Pinpoint the cell where the given text exists, returning its [x, y] midpoint coordinate. 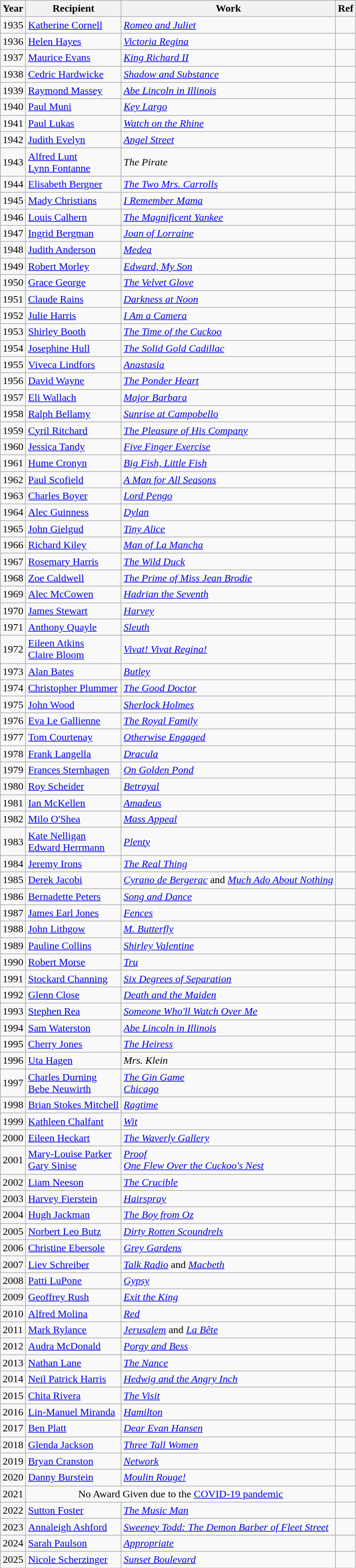
1985 [13, 880]
Robert Morse [74, 962]
Judith Anderson [74, 250]
Charles DurningBebe Neuwirth [74, 1083]
Sam Waterston [74, 1028]
Sutton Foster [74, 1510]
1971 [13, 627]
Fences [229, 913]
Romeo and Juliet [229, 25]
Mary-Louise ParkerGary Sinise [74, 1160]
Richard Kiley [74, 545]
Glenn Close [74, 995]
Ingrid Bergman [74, 234]
1980 [13, 787]
On Golden Pond [229, 770]
1960 [13, 447]
Christine Ebersole [74, 1248]
1994 [13, 1028]
Raymond Massey [74, 91]
Darkness at Noon [229, 299]
Sherlock Holmes [229, 704]
2003 [13, 1199]
2022 [13, 1510]
Harvey Fierstein [74, 1199]
Hedwig and the Angry Inch [229, 1379]
I Am a Camera [229, 315]
1981 [13, 803]
Lin-Manuel Miranda [74, 1412]
Bernadette Peters [74, 896]
2012 [13, 1346]
Anthony Quayle [74, 627]
Audra McDonald [74, 1346]
1967 [13, 562]
2010 [13, 1313]
Appropriate [229, 1543]
1956 [13, 381]
Hugh Jackman [74, 1215]
1954 [13, 348]
Angel Street [229, 140]
John Lithgow [74, 929]
Six Degrees of Separation [229, 978]
The Pirate [229, 162]
Mrs. Klein [229, 1061]
1957 [13, 397]
Norbert Leo Butz [74, 1231]
1938 [13, 74]
Derek Jacobi [74, 880]
2002 [13, 1182]
1936 [13, 41]
The Magnificent Yankee [229, 217]
Cyrano de Bergerac and Much Ado About Nothing [229, 880]
The Real Thing [229, 864]
1937 [13, 58]
M. Butterfly [229, 929]
1945 [13, 200]
1946 [13, 217]
Tom Courtenay [74, 737]
1939 [13, 91]
Work [229, 9]
1951 [13, 299]
2025 [13, 1559]
Dracula [229, 754]
2014 [13, 1379]
I Remember Mama [229, 200]
Edward, My Son [229, 266]
Mark Rylance [74, 1330]
Neil Patrick Harris [74, 1379]
Sleuth [229, 627]
Three Tall Women [229, 1445]
Jerusalem and La Bête [229, 1330]
1972 [13, 649]
Dylan [229, 512]
1970 [13, 611]
Victoria Regina [229, 41]
1999 [13, 1121]
Alec Guinness [74, 512]
Liev Schreiber [74, 1264]
Viveca Lindfors [74, 365]
Sunset Boulevard [229, 1559]
The Boy from Oz [229, 1215]
1943 [13, 162]
1979 [13, 770]
The Solid Gold Cadillac [229, 348]
Plenty [229, 841]
Judith Evelyn [74, 140]
Cyril Ritchard [74, 430]
Annaleigh Ashford [74, 1527]
1950 [13, 283]
Five Finger Exercise [229, 447]
1949 [13, 266]
Medea [229, 250]
The Time of the Cuckoo [229, 332]
Ben Platt [74, 1428]
1986 [13, 896]
Harvey [229, 611]
Ralph Bellamy [74, 414]
Eileen AtkinsClaire Bloom [74, 649]
Sarah Paulson [74, 1543]
1984 [13, 864]
Glenda Jackson [74, 1445]
Major Barbara [229, 397]
Hamilton [229, 1412]
Sweeney Todd: The Demon Barber of Fleet Street [229, 1527]
Alan Bates [74, 672]
Shadow and Substance [229, 74]
Alfred Molina [74, 1313]
Eva Le Gallienne [74, 721]
Year [13, 9]
Eli Wallach [74, 397]
Elisabeth Bergner [74, 184]
The Nance [229, 1363]
Mass Appeal [229, 819]
1995 [13, 1044]
Song and Dance [229, 896]
Roy Scheider [74, 787]
The Good Doctor [229, 688]
1974 [13, 688]
Frances Sternhagen [74, 770]
2024 [13, 1543]
Dirty Rotten Scoundrels [229, 1231]
Talk Radio and Macbeth [229, 1264]
ProofOne Flew Over the Cuckoo's Nest [229, 1160]
Grey Gardens [229, 1248]
1991 [13, 978]
Christopher Plummer [74, 688]
The Gin GameChicago [229, 1083]
Claude Rains [74, 299]
The Visit [229, 1396]
2019 [13, 1461]
Milo O'Shea [74, 819]
Pauline Collins [74, 946]
Cherry Jones [74, 1044]
The Velvet Glove [229, 283]
1983 [13, 841]
1958 [13, 414]
1935 [13, 25]
2023 [13, 1527]
Ref [345, 9]
Ragtime [229, 1105]
Alfred LuntLynn Fontanne [74, 162]
1947 [13, 234]
Hadrian the Seventh [229, 594]
2016 [13, 1412]
Exit the King [229, 1297]
1990 [13, 962]
1977 [13, 737]
Rosemary Harris [74, 562]
Nicole Scherzinger [74, 1559]
John Wood [74, 704]
2009 [13, 1297]
Someone Who'll Watch Over Me [229, 1011]
Wit [229, 1121]
Jessica Tandy [74, 447]
Louis Calhern [74, 217]
Stephen Rea [74, 1011]
2017 [13, 1428]
Brian Stokes Mitchell [74, 1105]
Charles Boyer [74, 496]
The Wild Duck [229, 562]
1978 [13, 754]
Death and the Maiden [229, 995]
Frank Langella [74, 754]
Geoffrey Rush [74, 1297]
John Gielgud [74, 529]
Betrayal [229, 787]
Mady Christians [74, 200]
Cedric Hardwicke [74, 74]
Moulin Rouge! [229, 1477]
Sunrise at Campobello [229, 414]
No Award Given due to the COVID-19 pandemic [181, 1494]
Shirley Booth [74, 332]
1963 [13, 496]
Man of La Mancha [229, 545]
Danny Burstein [74, 1477]
Butley [229, 672]
2005 [13, 1231]
2001 [13, 1160]
1982 [13, 819]
2011 [13, 1330]
Key Largo [229, 107]
Maurice Evans [74, 58]
1998 [13, 1105]
Jeremy Irons [74, 864]
Eileen Heckart [74, 1138]
1965 [13, 529]
2013 [13, 1363]
1968 [13, 578]
Grace George [74, 283]
Recipient [74, 9]
1941 [13, 123]
Paul Lukas [74, 123]
The Music Man [229, 1510]
1989 [13, 946]
1953 [13, 332]
Nathan Lane [74, 1363]
Watch on the Rhine [229, 123]
2006 [13, 1248]
Paul Scofield [74, 480]
1975 [13, 704]
The Prime of Miss Jean Brodie [229, 578]
Shirley Valentine [229, 946]
Bryan Cranston [74, 1461]
Patti LuPone [74, 1281]
The Two Mrs. Carrolls [229, 184]
David Wayne [74, 381]
Kate NelliganEdward Herrmann [74, 841]
1964 [13, 512]
Joan of Lorraine [229, 234]
King Richard II [229, 58]
Julie Harris [74, 315]
1997 [13, 1083]
Robert Morley [74, 266]
The Royal Family [229, 721]
Big Fish, Little Fish [229, 463]
Lord Pengo [229, 496]
Vivat! Vivat Regina! [229, 649]
1996 [13, 1061]
The Ponder Heart [229, 381]
2007 [13, 1264]
2015 [13, 1396]
Hairspray [229, 1199]
1969 [13, 594]
1992 [13, 995]
1940 [13, 107]
1973 [13, 672]
2004 [13, 1215]
2020 [13, 1477]
Helen Hayes [74, 41]
Liam Neeson [74, 1182]
Alec McCowen [74, 594]
Katherine Cornell [74, 25]
James Earl Jones [74, 913]
The Crucible [229, 1182]
Stockard Channing [74, 978]
Gypsy [229, 1281]
Kathleen Chalfant [74, 1121]
1944 [13, 184]
Ian McKellen [74, 803]
1961 [13, 463]
Paul Muni [74, 107]
The Waverly Gallery [229, 1138]
1976 [13, 721]
The Heiress [229, 1044]
2008 [13, 1281]
Porgy and Bess [229, 1346]
Zoe Caldwell [74, 578]
1952 [13, 315]
Josephine Hull [74, 348]
James Stewart [74, 611]
1987 [13, 913]
1948 [13, 250]
Dear Evan Hansen [229, 1428]
Red [229, 1313]
Uta Hagen [74, 1061]
1942 [13, 140]
1962 [13, 480]
2000 [13, 1138]
Otherwise Engaged [229, 737]
1955 [13, 365]
1993 [13, 1011]
Tiny Alice [229, 529]
Anastasia [229, 365]
1966 [13, 545]
Network [229, 1461]
Tru [229, 962]
A Man for All Seasons [229, 480]
Amadeus [229, 803]
2021 [13, 1494]
Hume Cronyn [74, 463]
1959 [13, 430]
Chita Rivera [74, 1396]
2018 [13, 1445]
1988 [13, 929]
The Pleasure of His Company [229, 430]
